Pinpoint the cell where the given text exists, returning its (x, y) midpoint coordinate. 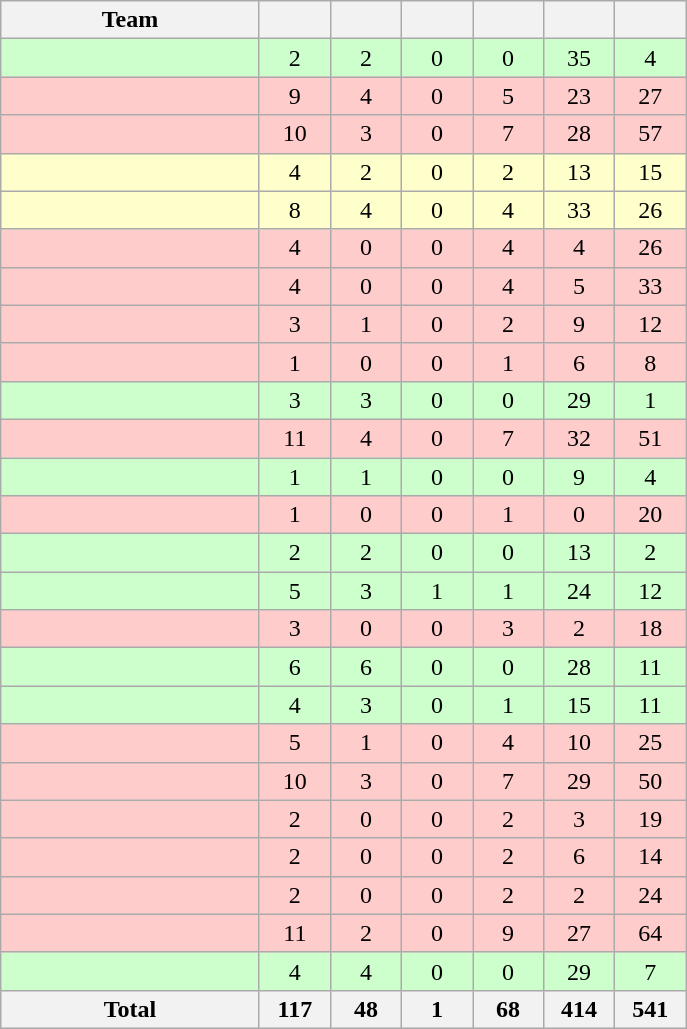
57 (650, 134)
50 (650, 781)
18 (650, 629)
23 (580, 96)
32 (580, 438)
51 (650, 438)
541 (650, 1009)
Team (130, 20)
25 (650, 743)
20 (650, 515)
414 (580, 1009)
14 (650, 857)
68 (508, 1009)
35 (580, 58)
117 (294, 1009)
64 (650, 933)
48 (366, 1009)
19 (650, 819)
Total (130, 1009)
